Return the [x, y] coordinate for the center point of the cell that contains the specified text.  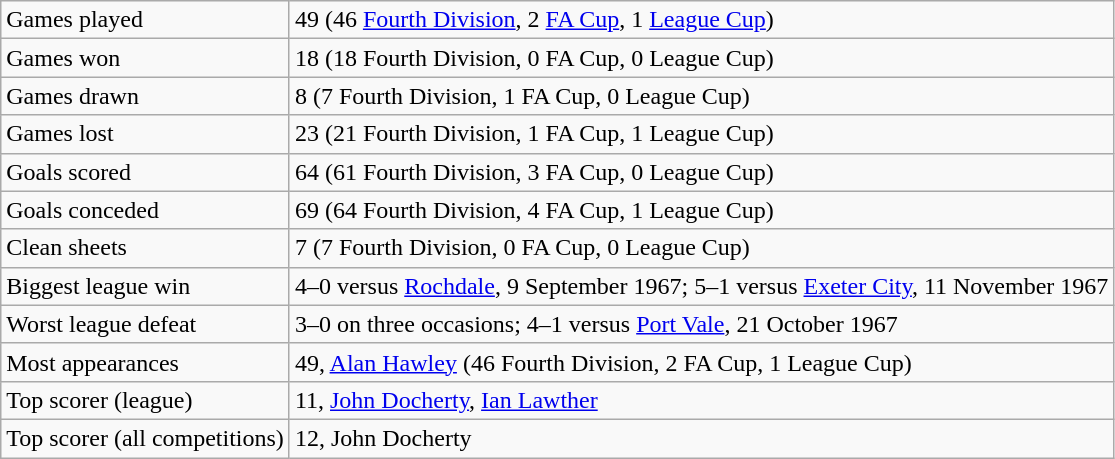
Top scorer (all competitions) [146, 438]
Worst league defeat [146, 324]
Games played [146, 20]
Games drawn [146, 96]
Biggest league win [146, 286]
4–0 versus Rochdale, 9 September 1967; 5–1 versus Exeter City, 11 November 1967 [701, 286]
64 (61 Fourth Division, 3 FA Cup, 0 League Cup) [701, 172]
49 (46 Fourth Division, 2 FA Cup, 1 League Cup) [701, 20]
Top scorer (league) [146, 400]
11, John Docherty, Ian Lawther [701, 400]
Clean sheets [146, 248]
49, Alan Hawley (46 Fourth Division, 2 FA Cup, 1 League Cup) [701, 362]
8 (7 Fourth Division, 1 FA Cup, 0 League Cup) [701, 96]
Games won [146, 58]
18 (18 Fourth Division, 0 FA Cup, 0 League Cup) [701, 58]
Goals conceded [146, 210]
23 (21 Fourth Division, 1 FA Cup, 1 League Cup) [701, 134]
69 (64 Fourth Division, 4 FA Cup, 1 League Cup) [701, 210]
Most appearances [146, 362]
12, John Docherty [701, 438]
3–0 on three occasions; 4–1 versus Port Vale, 21 October 1967 [701, 324]
Games lost [146, 134]
Goals scored [146, 172]
7 (7 Fourth Division, 0 FA Cup, 0 League Cup) [701, 248]
